Locate the cell with the specified text and output its [x, y] center coordinate. 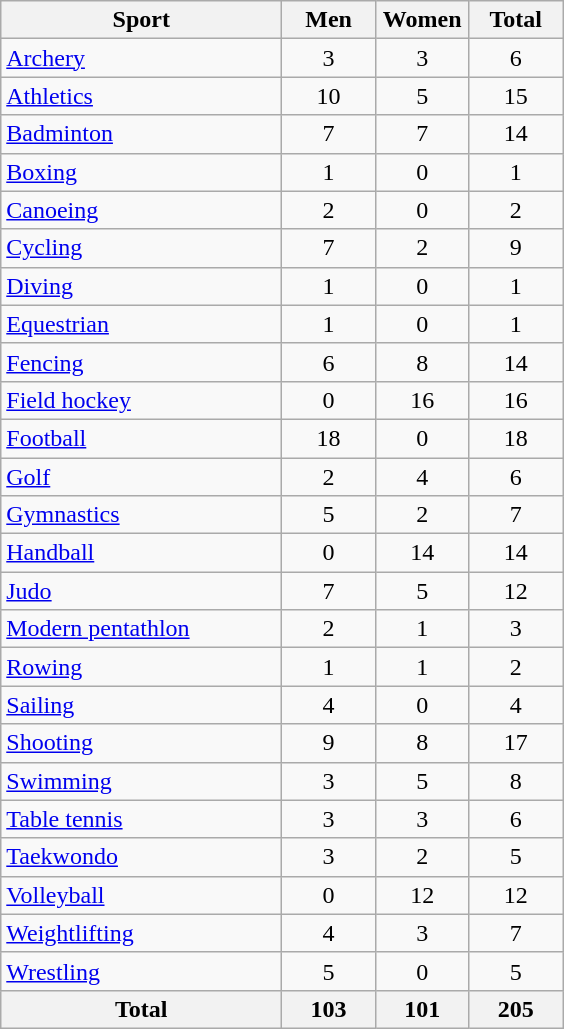
Volleyball [142, 895]
Football [142, 438]
Wrestling [142, 971]
Swimming [142, 781]
Weightlifting [142, 933]
Diving [142, 286]
Taekwondo [142, 857]
Canoeing [142, 210]
Modern pentathlon [142, 629]
Sailing [142, 705]
Badminton [142, 134]
Boxing [142, 172]
Rowing [142, 667]
Judo [142, 591]
Gymnastics [142, 515]
10 [329, 96]
17 [516, 743]
101 [422, 1009]
Table tennis [142, 819]
Men [329, 20]
15 [516, 96]
Women [422, 20]
Cycling [142, 248]
Athletics [142, 96]
Handball [142, 553]
Field hockey [142, 400]
205 [516, 1009]
Equestrian [142, 324]
Archery [142, 58]
Fencing [142, 362]
Sport [142, 20]
Golf [142, 477]
Shooting [142, 743]
103 [329, 1009]
